Output the (X, Y) coordinate of the center of the cell containing the given text.  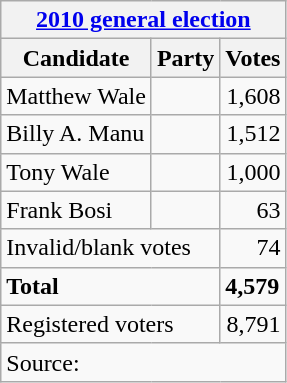
Candidate (76, 58)
Votes (253, 58)
Matthew Wale (76, 96)
Party (185, 58)
Total (110, 286)
Registered voters (110, 324)
1,512 (253, 134)
Tony Wale (76, 172)
4,579 (253, 286)
8,791 (253, 324)
Billy A. Manu (76, 134)
Source: (144, 362)
Frank Bosi (76, 210)
1,000 (253, 172)
Invalid/blank votes (110, 248)
74 (253, 248)
1,608 (253, 96)
63 (253, 210)
2010 general election (144, 20)
